Return the (X, Y) coordinate for the center point of the cell that contains the specified text.  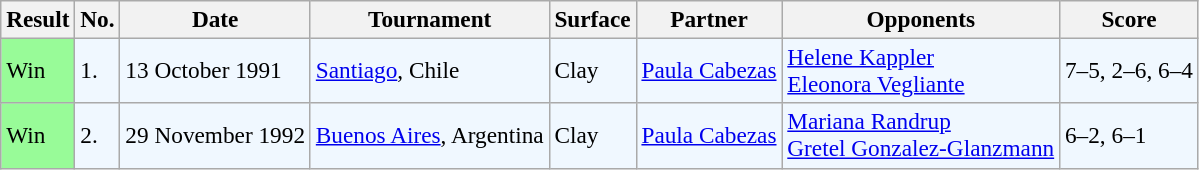
2. (98, 136)
Tournament (430, 19)
Buenos Aires, Argentina (430, 136)
6–2, 6–1 (1130, 136)
Mariana Randrup Gretel Gonzalez-Glanzmann (921, 136)
Surface (592, 19)
7–5, 2–6, 6–4 (1130, 70)
Opponents (921, 19)
Santiago, Chile (430, 70)
Score (1130, 19)
29 November 1992 (215, 136)
Date (215, 19)
Partner (709, 19)
13 October 1991 (215, 70)
1. (98, 70)
Helene Kappler Eleonora Vegliante (921, 70)
Result (38, 19)
No. (98, 19)
